Capture the cell that displays the provided text and extract its (X, Y) central coordinate. 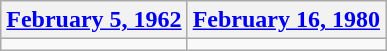
February 5, 1962 (94, 20)
February 16, 1980 (286, 20)
